Determine the (X, Y) coordinate at the center of the cell enclosing the given text.  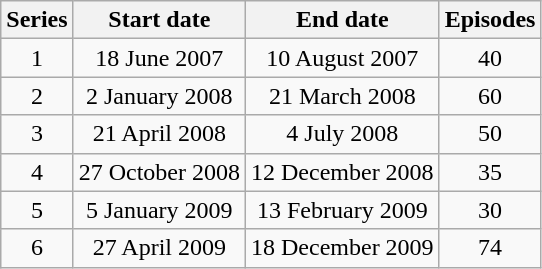
40 (490, 58)
18 June 2007 (159, 58)
6 (37, 248)
60 (490, 96)
5 January 2009 (159, 210)
4 (37, 172)
5 (37, 210)
27 October 2008 (159, 172)
2 (37, 96)
12 December 2008 (342, 172)
10 August 2007 (342, 58)
13 February 2009 (342, 210)
50 (490, 134)
2 January 2008 (159, 96)
3 (37, 134)
35 (490, 172)
1 (37, 58)
Series (37, 20)
27 April 2009 (159, 248)
Episodes (490, 20)
End date (342, 20)
30 (490, 210)
21 March 2008 (342, 96)
74 (490, 248)
4 July 2008 (342, 134)
18 December 2009 (342, 248)
21 April 2008 (159, 134)
Start date (159, 20)
